Return the [X, Y] coordinate for the center point of the cell that contains the specified text.  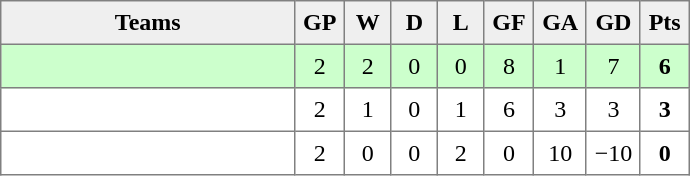
D [414, 23]
Teams [148, 23]
L [461, 23]
W [368, 23]
7 [613, 66]
GF [509, 23]
8 [509, 66]
−10 [613, 153]
GD [613, 23]
Pts [664, 23]
GA [560, 23]
GP [320, 23]
10 [560, 153]
